Capture the cell that displays the provided text and extract its [X, Y] central coordinate. 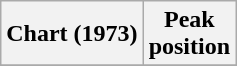
Chart (1973) [72, 34]
Peakposition [189, 34]
